Search for the cell housing the specified text and yield its [x, y] center coordinate. 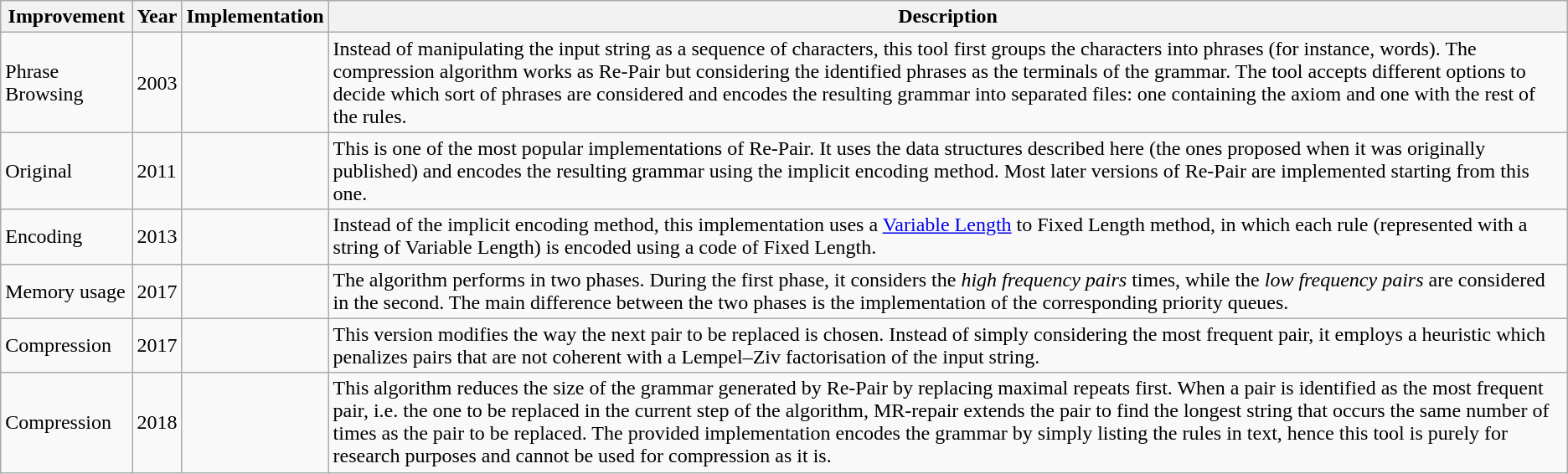
Implementation [255, 17]
Year [157, 17]
2013 [157, 236]
2018 [157, 422]
2011 [157, 171]
2003 [157, 82]
Memory usage [67, 291]
Phrase Browsing [67, 82]
Improvement [67, 17]
Encoding [67, 236]
Description [948, 17]
Original [67, 171]
